Determine the (X, Y) coordinate at the center of the cell enclosing the given text.  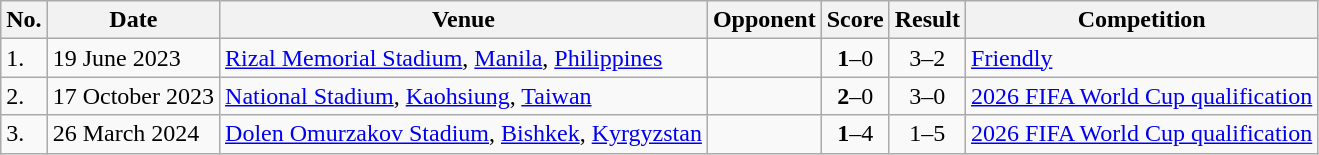
3–0 (927, 96)
19 June 2023 (133, 58)
National Stadium, Kaohsiung, Taiwan (464, 96)
Competition (1142, 20)
1–0 (855, 58)
Dolen Omurzakov Stadium, Bishkek, Kyrgyzstan (464, 134)
1. (24, 58)
Friendly (1142, 58)
Opponent (764, 20)
Score (855, 20)
2. (24, 96)
3–2 (927, 58)
Venue (464, 20)
No. (24, 20)
Result (927, 20)
Date (133, 20)
3. (24, 134)
2–0 (855, 96)
17 October 2023 (133, 96)
1–5 (927, 134)
1–4 (855, 134)
26 March 2024 (133, 134)
Rizal Memorial Stadium, Manila, Philippines (464, 58)
